From the cell containing the given text, extract its center point as (X, Y) coordinate. 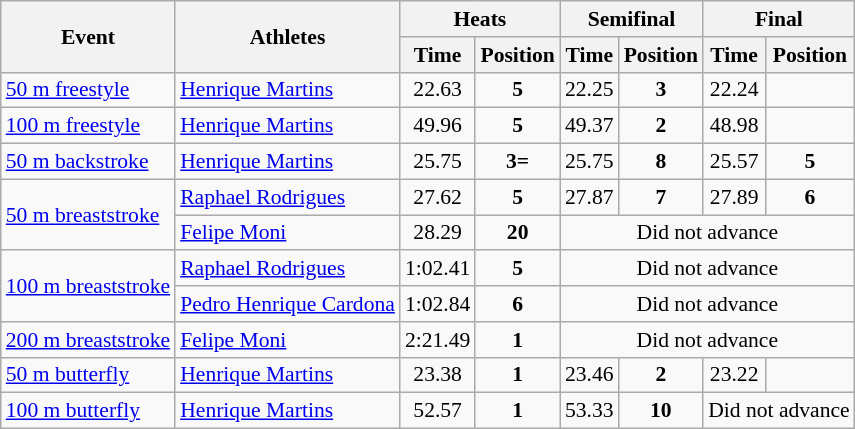
8 (661, 162)
Heats (480, 19)
20 (517, 233)
3= (517, 162)
Semifinal (632, 19)
100 m breaststroke (88, 286)
50 m butterfly (88, 375)
49.96 (438, 126)
27.89 (734, 197)
200 m breaststroke (88, 340)
10 (661, 411)
Final (779, 19)
52.57 (438, 411)
1:02.84 (438, 304)
22.25 (590, 90)
7 (661, 197)
49.37 (590, 126)
23.46 (590, 375)
53.33 (590, 411)
27.87 (590, 197)
100 m butterfly (88, 411)
28.29 (438, 233)
100 m freestyle (88, 126)
22.24 (734, 90)
2:21.49 (438, 340)
23.38 (438, 375)
1:02.41 (438, 269)
50 m breaststroke (88, 214)
3 (661, 90)
48.98 (734, 126)
Athletes (288, 36)
23.22 (734, 375)
Pedro Henrique Cardona (288, 304)
25.57 (734, 162)
50 m backstroke (88, 162)
Event (88, 36)
22.63 (438, 90)
27.62 (438, 197)
50 m freestyle (88, 90)
